Pinpoint the cell where the given text exists, returning its [x, y] midpoint coordinate. 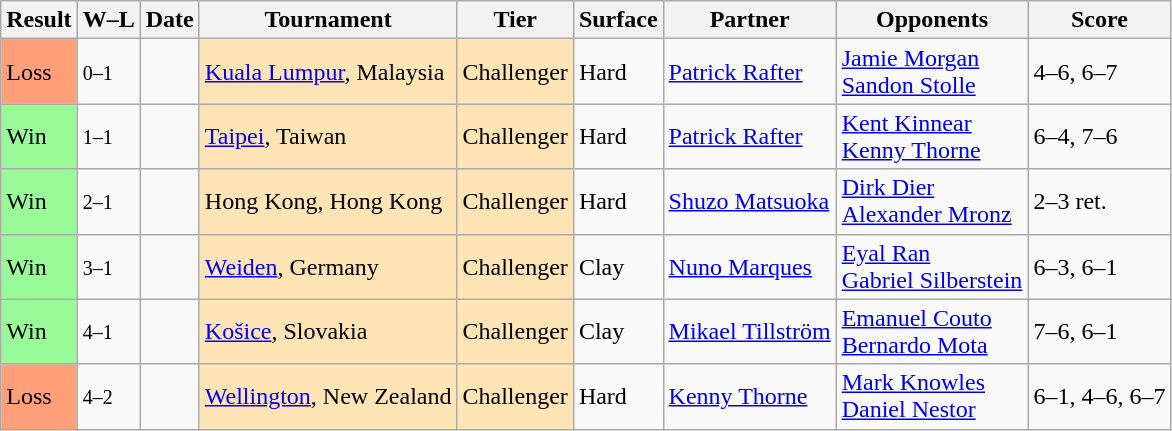
Mark Knowles Daniel Nestor [932, 396]
Surface [618, 20]
Taipei, Taiwan [328, 136]
Kuala Lumpur, Malaysia [328, 72]
4–1 [108, 332]
Emanuel Couto Bernardo Mota [932, 332]
4–6, 6–7 [1100, 72]
7–6, 6–1 [1100, 332]
3–1 [108, 266]
Dirk Dier Alexander Mronz [932, 202]
Partner [750, 20]
2–3 ret. [1100, 202]
Eyal Ran Gabriel Silberstein [932, 266]
Kenny Thorne [750, 396]
Tier [515, 20]
Date [170, 20]
Wellington, New Zealand [328, 396]
2–1 [108, 202]
0–1 [108, 72]
6–1, 4–6, 6–7 [1100, 396]
1–1 [108, 136]
Mikael Tillström [750, 332]
Kent Kinnear Kenny Thorne [932, 136]
Result [39, 20]
Opponents [932, 20]
4–2 [108, 396]
6–4, 7–6 [1100, 136]
Shuzo Matsuoka [750, 202]
Weiden, Germany [328, 266]
Nuno Marques [750, 266]
Jamie Morgan Sandon Stolle [932, 72]
Tournament [328, 20]
W–L [108, 20]
6–3, 6–1 [1100, 266]
Košice, Slovakia [328, 332]
Score [1100, 20]
Hong Kong, Hong Kong [328, 202]
